Locate the cell with the specified text and output its (x, y) center coordinate. 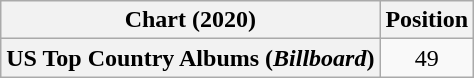
49 (427, 58)
Chart (2020) (190, 20)
Position (427, 20)
US Top Country Albums (Billboard) (190, 58)
